For the text-containing cell, return its midpoint in (x, y) coordinate format. 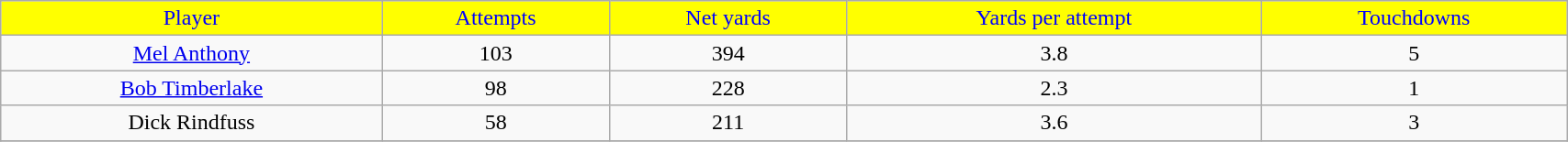
Bob Timberlake (191, 88)
Net yards (728, 18)
211 (728, 123)
2.3 (1055, 88)
103 (496, 53)
394 (728, 53)
1 (1415, 88)
58 (496, 123)
Yards per attempt (1055, 18)
Mel Anthony (191, 53)
Touchdowns (1415, 18)
Attempts (496, 18)
228 (728, 88)
3 (1415, 123)
98 (496, 88)
Player (191, 18)
3.6 (1055, 123)
5 (1415, 53)
Dick Rindfuss (191, 123)
3.8 (1055, 53)
